Detect which cell encompasses the target text, then output its (X, Y) center coordinate. 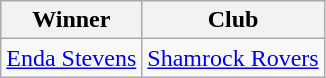
Winner (72, 20)
Shamrock Rovers (233, 58)
Enda Stevens (72, 58)
Club (233, 20)
